Detect which cell encompasses the target text, then output its (X, Y) center coordinate. 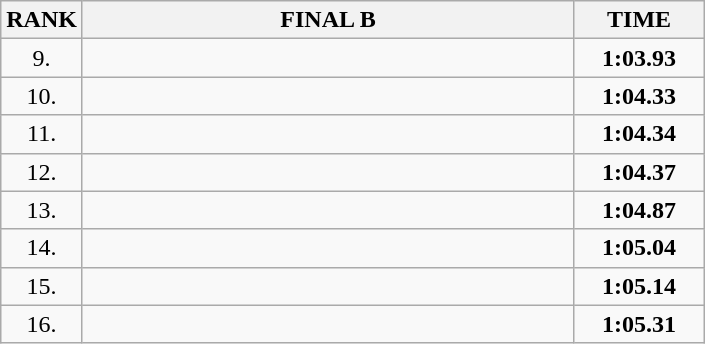
1:04.37 (640, 172)
1:04.87 (640, 210)
12. (42, 172)
15. (42, 286)
11. (42, 134)
9. (42, 58)
RANK (42, 20)
1:05.31 (640, 324)
10. (42, 96)
FINAL B (328, 20)
13. (42, 210)
1:05.04 (640, 248)
1:04.33 (640, 96)
1:05.14 (640, 286)
TIME (640, 20)
16. (42, 324)
1:03.93 (640, 58)
14. (42, 248)
1:04.34 (640, 134)
